Return (x, y) of the center of cell containing provided text 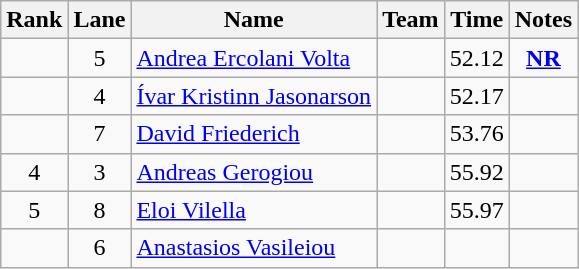
Notes (543, 20)
7 (100, 134)
Name (254, 20)
8 (100, 210)
Andrea Ercolani Volta (254, 58)
55.97 (476, 210)
55.92 (476, 172)
Ívar Kristinn Jasonarson (254, 96)
52.17 (476, 96)
6 (100, 248)
52.12 (476, 58)
NR (543, 58)
Team (411, 20)
Eloi Vilella (254, 210)
3 (100, 172)
53.76 (476, 134)
Time (476, 20)
David Friederich (254, 134)
Andreas Gerogiou (254, 172)
Lane (100, 20)
Rank (34, 20)
Anastasios Vasileiou (254, 248)
